Pinpoint the cell where the given text exists, returning its [X, Y] midpoint coordinate. 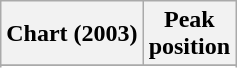
Peakposition [189, 34]
Chart (2003) [72, 34]
